Extract the [x, y] coordinate from the center of the cell holding the provided text.  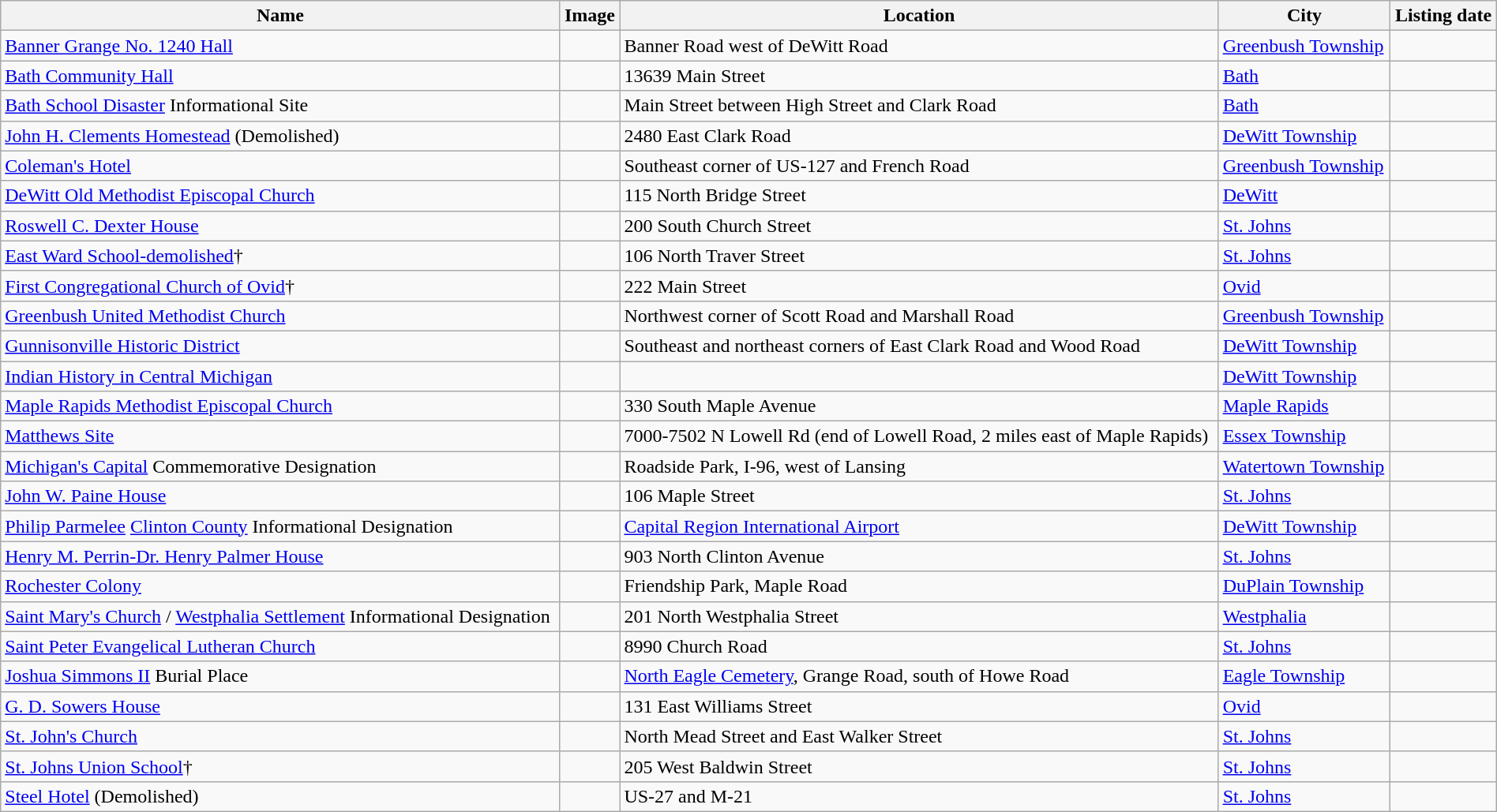
Banner Grange No. 1240 Hall [280, 46]
DeWitt [1304, 196]
East Ward School-demolished† [280, 256]
St. Johns Union School† [280, 766]
205 West Baldwin Street [919, 766]
200 South Church Street [919, 226]
John H. Clements Homestead (Demolished) [280, 136]
Greenbush United Methodist Church [280, 316]
Southeast corner of US-127 and French Road [919, 166]
Coleman's Hotel [280, 166]
115 North Bridge Street [919, 196]
Watertown Township [1304, 466]
Main Street between High Street and Clark Road [919, 106]
Rochester Colony [280, 586]
Location [919, 16]
903 North Clinton Avenue [919, 556]
8990 Church Road [919, 646]
Bath School Disaster Informational Site [280, 106]
7000-7502 N Lowell Rd (end of Lowell Road, 2 miles east of Maple Rapids) [919, 436]
City [1304, 16]
Saint Mary's Church / Westphalia Settlement Informational Designation [280, 616]
Indian History in Central Michigan [280, 376]
DuPlain Township [1304, 586]
St. John's Church [280, 736]
John W. Paine House [280, 496]
201 North Westphalia Street [919, 616]
Southeast and northeast corners of East Clark Road and Wood Road [919, 346]
DeWitt Old Methodist Episcopal Church [280, 196]
Bath Community Hall [280, 76]
Roswell C. Dexter House [280, 226]
Listing date [1443, 16]
13639 Main Street [919, 76]
Matthews Site [280, 436]
Joshua Simmons II Burial Place [280, 676]
330 South Maple Avenue [919, 406]
Saint Peter Evangelical Lutheran Church [280, 646]
Steel Hotel (Demolished) [280, 796]
106 North Traver Street [919, 256]
Henry M. Perrin-Dr. Henry Palmer House [280, 556]
Michigan's Capital Commemorative Designation [280, 466]
Capital Region International Airport [919, 526]
Gunnisonville Historic District [280, 346]
Friendship Park, Maple Road [919, 586]
North Mead Street and East Walker Street [919, 736]
Westphalia [1304, 616]
Philip Parmelee Clinton County Informational Designation [280, 526]
131 East Williams Street [919, 706]
North Eagle Cemetery, Grange Road, south of Howe Road [919, 676]
Maple Rapids [1304, 406]
Roadside Park, I-96, west of Lansing [919, 466]
Image [590, 16]
Maple Rapids Methodist Episcopal Church [280, 406]
106 Maple Street [919, 496]
US-27 and M-21 [919, 796]
Banner Road west of DeWitt Road [919, 46]
Name [280, 16]
Essex Township [1304, 436]
Northwest corner of Scott Road and Marshall Road [919, 316]
First Congregational Church of Ovid† [280, 286]
2480 East Clark Road [919, 136]
Eagle Township [1304, 676]
222 Main Street [919, 286]
G. D. Sowers House [280, 706]
